For the text-containing cell, return its midpoint in (x, y) coordinate format. 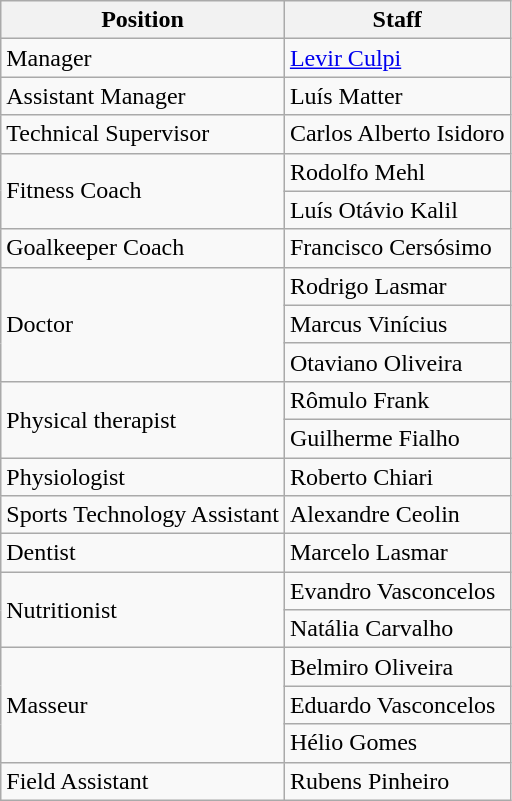
Fitness Coach (143, 191)
Guilherme Fialho (397, 438)
Belmiro Oliveira (397, 667)
Levir Culpi (397, 58)
Staff (397, 20)
Roberto Chiari (397, 477)
Nutritionist (143, 610)
Luís Otávio Kalil (397, 210)
Assistant Manager (143, 96)
Hélio Gomes (397, 743)
Luís Matter (397, 96)
Eduardo Vasconcelos (397, 705)
Dentist (143, 553)
Technical Supervisor (143, 134)
Rômulo Frank (397, 400)
Marcus Vinícius (397, 324)
Field Assistant (143, 781)
Rodrigo Lasmar (397, 286)
Marcelo Lasmar (397, 553)
Rodolfo Mehl (397, 172)
Goalkeeper Coach (143, 248)
Physical therapist (143, 419)
Physiologist (143, 477)
Carlos Alberto Isidoro (397, 134)
Rubens Pinheiro (397, 781)
Francisco Cersósimo (397, 248)
Doctor (143, 324)
Natália Carvalho (397, 629)
Manager (143, 58)
Sports Technology Assistant (143, 515)
Masseur (143, 705)
Alexandre Ceolin (397, 515)
Position (143, 20)
Evandro Vasconcelos (397, 591)
Otaviano Oliveira (397, 362)
